Provide the (x, y) coordinate of the cell's center where the given text is located.  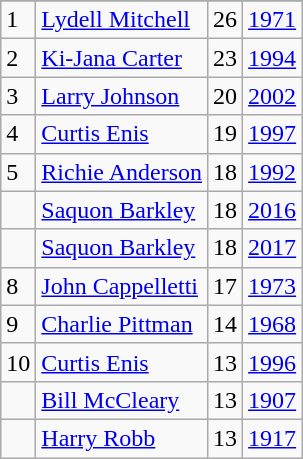
Ki-Jana Carter (122, 58)
3 (18, 96)
1968 (272, 324)
9 (18, 324)
Larry Johnson (122, 96)
Charlie Pittman (122, 324)
26 (226, 20)
2002 (272, 96)
Lydell Mitchell (122, 20)
1992 (272, 172)
1994 (272, 58)
1973 (272, 286)
1971 (272, 20)
1917 (272, 438)
5 (18, 172)
20 (226, 96)
1996 (272, 362)
1 (18, 20)
14 (226, 324)
4 (18, 134)
Harry Robb (122, 438)
Bill McCleary (122, 400)
2016 (272, 210)
Richie Anderson (122, 172)
2 (18, 58)
1997 (272, 134)
10 (18, 362)
8 (18, 286)
John Cappelletti (122, 286)
19 (226, 134)
17 (226, 286)
23 (226, 58)
2017 (272, 248)
1907 (272, 400)
